Capture the cell that displays the provided text and extract its (X, Y) central coordinate. 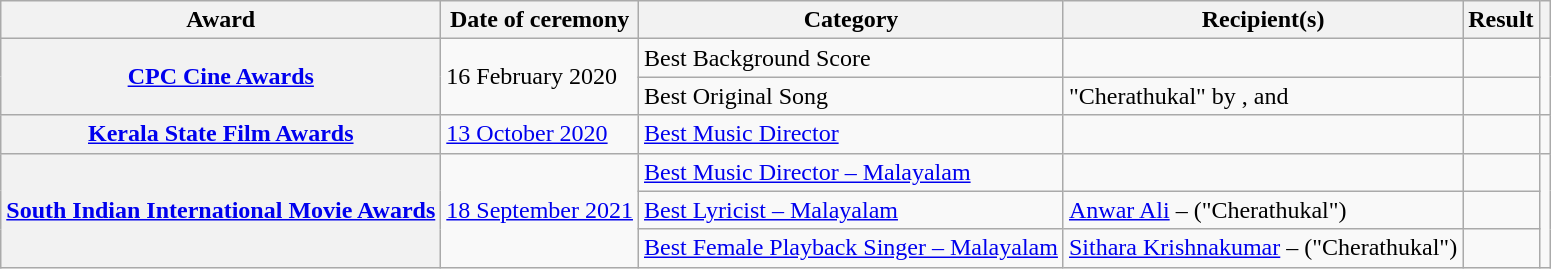
Best Female Playback Singer – Malayalam (850, 248)
Best Music Director (850, 134)
16 February 2020 (540, 77)
South Indian International Movie Awards (221, 210)
Date of ceremony (540, 20)
"Cherathukal" by , and (1262, 96)
Recipient(s) (1262, 20)
Anwar Ali – ("Cherathukal") (1262, 210)
CPC Cine Awards (221, 77)
Award (221, 20)
18 September 2021 (540, 210)
Sithara Krishnakumar – ("Cherathukal") (1262, 248)
Best Lyricist – Malayalam (850, 210)
13 October 2020 (540, 134)
Category (850, 20)
Best Background Score (850, 58)
Best Original Song (850, 96)
Kerala State Film Awards (221, 134)
Result (1501, 20)
Best Music Director – Malayalam (850, 172)
